Search for the cell housing the specified text and yield its [x, y] center coordinate. 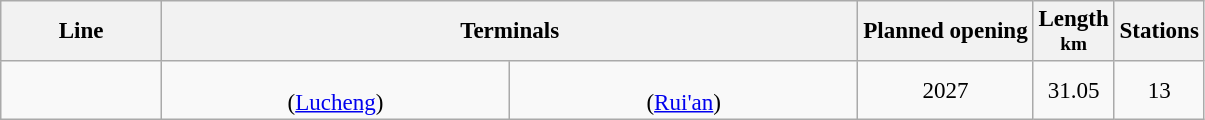
Terminals [509, 31]
(Lucheng) [335, 90]
(Rui'an) [684, 90]
Line [82, 31]
2027 [946, 90]
Stations [1159, 31]
Lengthkm [1074, 31]
31.05 [1074, 90]
13 [1159, 90]
Planned opening [946, 31]
